Scan for the cell matching the given text and deliver its (x, y) coordinate at center. 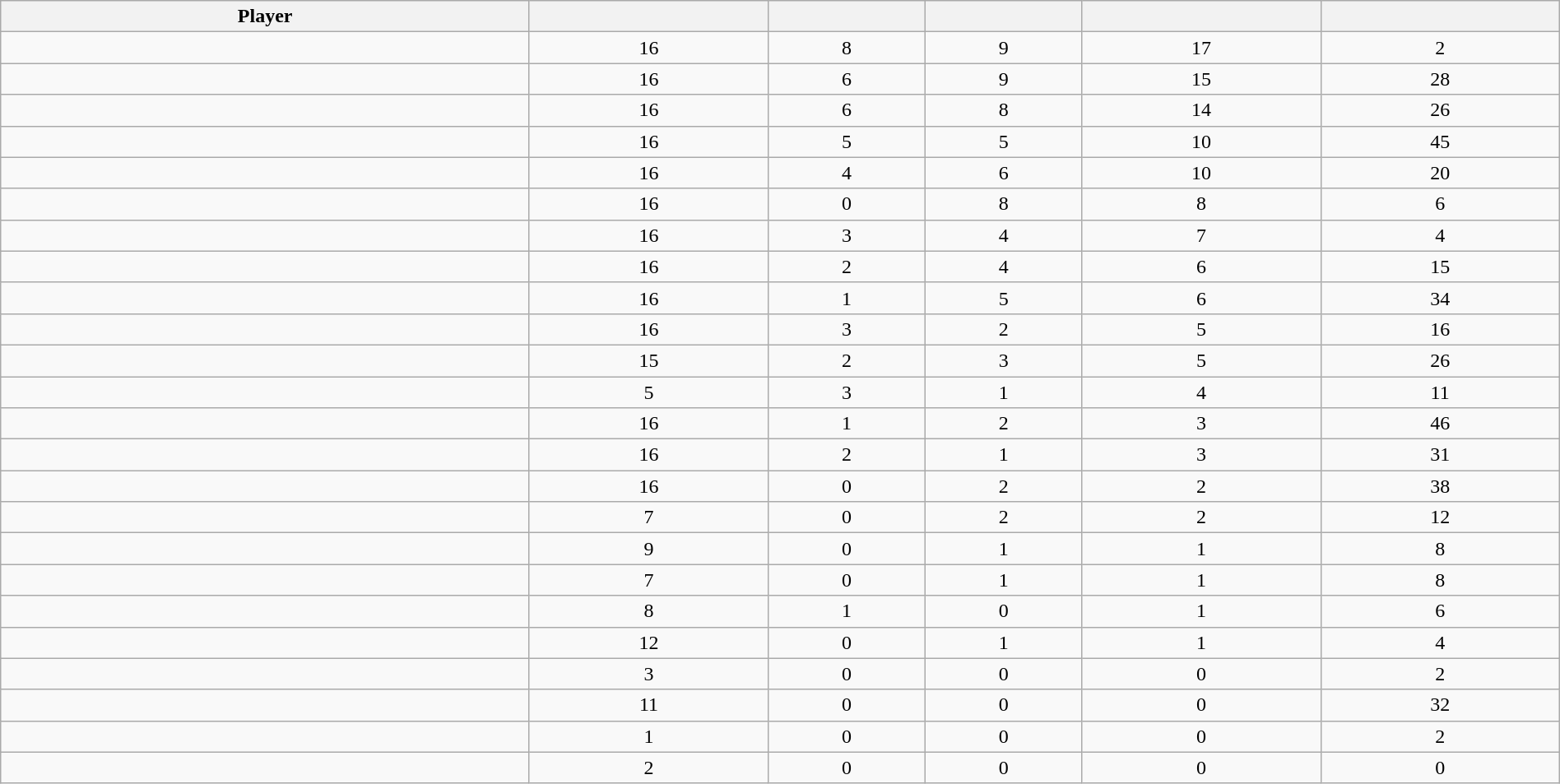
31 (1440, 455)
38 (1440, 486)
32 (1440, 705)
Player (265, 16)
34 (1440, 298)
17 (1201, 48)
46 (1440, 424)
28 (1440, 79)
45 (1440, 141)
14 (1201, 110)
20 (1440, 173)
